Search for the cell housing the specified text and yield its (X, Y) center coordinate. 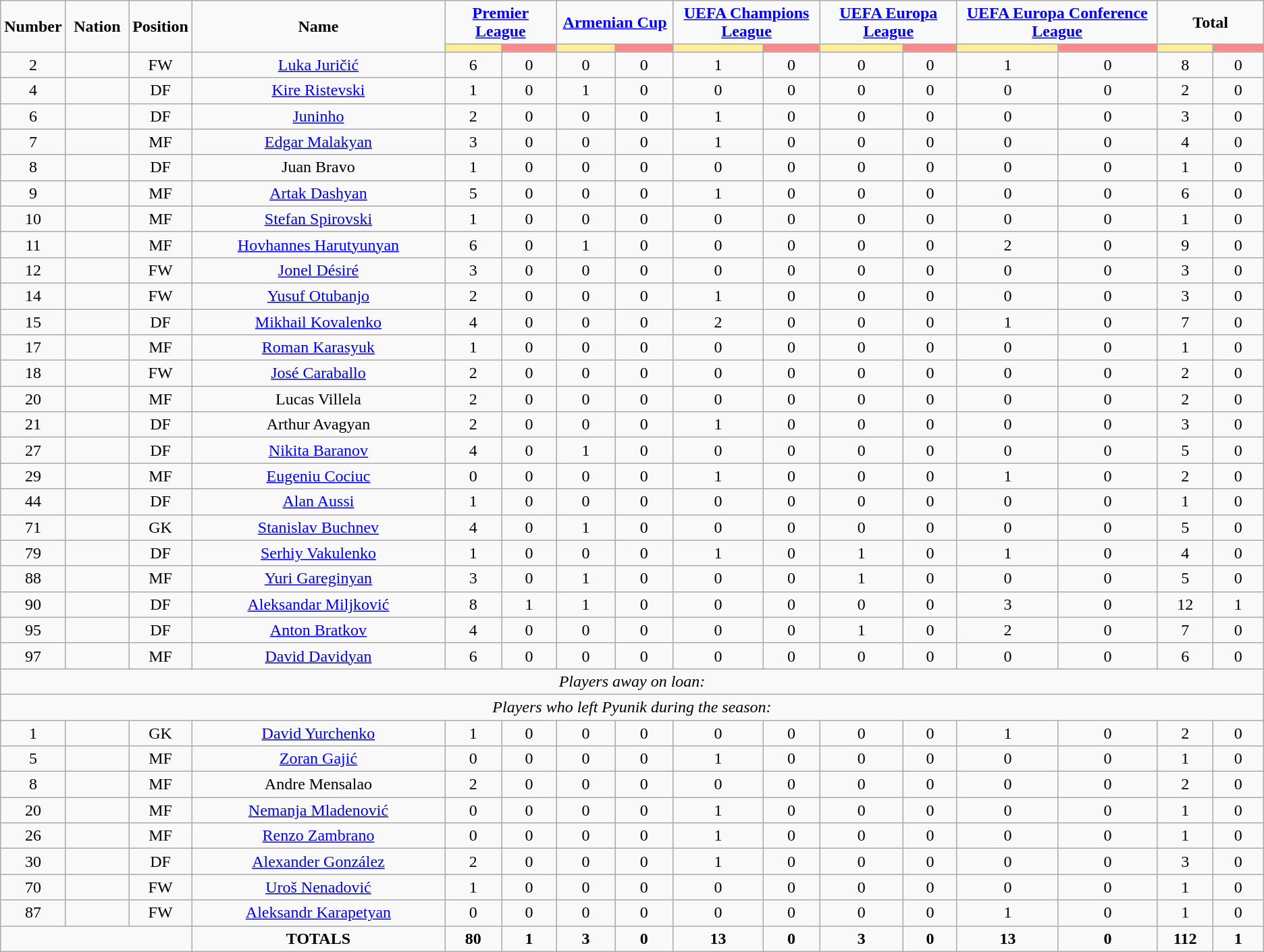
Alan Aussi (318, 502)
14 (33, 296)
Kire Ristevski (318, 90)
112 (1185, 938)
Aleksandr Karapetyan (318, 913)
10 (33, 219)
79 (33, 553)
Edgar Malakyan (318, 142)
Total (1210, 23)
71 (33, 527)
Juninho (318, 116)
Zoran Gajić (318, 759)
Arthur Avagyan (318, 425)
15 (33, 322)
Stanislav Buchnev (318, 527)
UEFA Champions League (747, 23)
Stefan Spirovski (318, 219)
Luka Juričić (318, 65)
Eugeniu Cociuc (318, 476)
Players who left Pyunik during the season: (632, 707)
Nation (97, 26)
José Caraballo (318, 373)
Yusuf Otubanjo (318, 296)
Position (161, 26)
Uroš Nenadović (318, 887)
UEFA Europa League (889, 23)
29 (33, 476)
Premier League (500, 23)
90 (33, 604)
Nemanja Mladenović (318, 810)
21 (33, 425)
95 (33, 630)
44 (33, 502)
Hovhannes Harutyunyan (318, 244)
30 (33, 862)
Players away on loan: (632, 681)
27 (33, 450)
UEFA Europa Conference League (1057, 23)
Jonel Désiré (318, 270)
70 (33, 887)
Armenian Cup (614, 23)
Name (318, 26)
Alexander González (318, 862)
Artak Dashyan (318, 193)
17 (33, 348)
Number (33, 26)
Juan Bravo (318, 167)
Roman Karasyuk (318, 348)
97 (33, 656)
80 (473, 938)
87 (33, 913)
Lucas Villela (318, 399)
David Yurchenko (318, 733)
11 (33, 244)
Andre Mensalao (318, 785)
26 (33, 836)
Anton Bratkov (318, 630)
Serhiy Vakulenko (318, 553)
Renzo Zambrano (318, 836)
TOTALS (318, 938)
88 (33, 579)
Yuri Gareginyan (318, 579)
Aleksandar Miljković (318, 604)
Nikita Baranov (318, 450)
David Davidyan (318, 656)
18 (33, 373)
Mikhail Kovalenko (318, 322)
